Capture the cell that displays the provided text and extract its (X, Y) central coordinate. 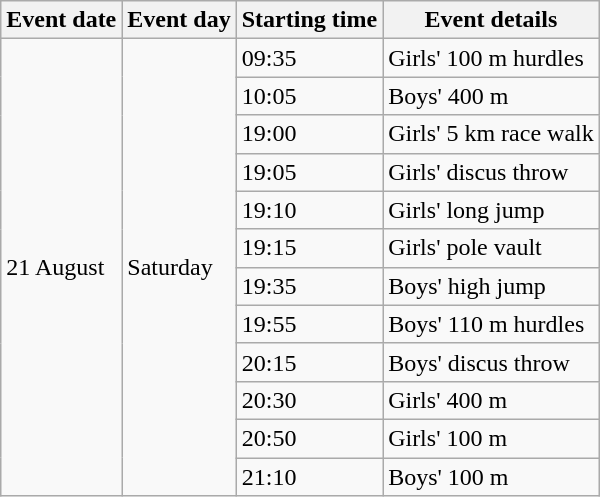
19:35 (309, 286)
20:50 (309, 438)
Girls' 100 m hurdles (492, 58)
19:05 (309, 172)
Boys' discus throw (492, 362)
Event day (179, 20)
20:30 (309, 400)
21:10 (309, 477)
Girls' 5 km race walk (492, 134)
Boys' high jump (492, 286)
09:35 (309, 58)
Saturday (179, 268)
20:15 (309, 362)
10:05 (309, 96)
Starting time (309, 20)
Girls' long jump (492, 210)
Girls' discus throw (492, 172)
Event details (492, 20)
19:15 (309, 248)
Girls' 400 m (492, 400)
21 August (62, 268)
Girls' 100 m (492, 438)
Boys' 400 m (492, 96)
19:10 (309, 210)
Boys' 110 m hurdles (492, 324)
Girls' pole vault (492, 248)
Event date (62, 20)
Boys' 100 m (492, 477)
19:00 (309, 134)
19:55 (309, 324)
